From the cell containing the given text, extract its center point as [x, y] coordinate. 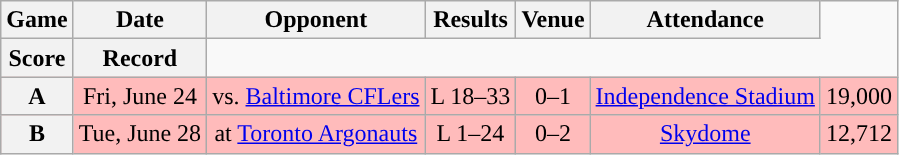
Attendance [705, 20]
19,000 [858, 96]
Venue [553, 20]
0–1 [553, 96]
Record [140, 58]
B [37, 134]
Game [37, 20]
0–2 [553, 134]
L 1–24 [470, 134]
at Toronto Argonauts [316, 134]
L 18–33 [470, 96]
A [37, 96]
Date [140, 20]
Skydome [705, 134]
Fri, June 24 [140, 96]
12,712 [858, 134]
vs. Baltimore CFLers [316, 96]
Results [470, 20]
Score [37, 58]
Opponent [316, 20]
Tue, June 28 [140, 134]
Independence Stadium [705, 96]
